For the text-containing cell, return its midpoint in [X, Y] coordinate format. 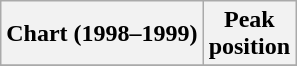
Peakposition [249, 34]
Chart (1998–1999) [102, 34]
